Output the (x, y) coordinate of the center of the cell containing the given text.  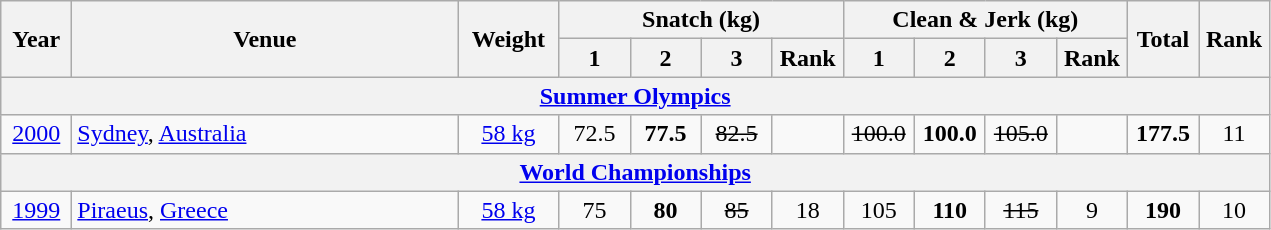
177.5 (1162, 134)
72.5 (594, 134)
Sydney, Australia (265, 134)
82.5 (736, 134)
115 (1020, 210)
Total (1162, 39)
10 (1234, 210)
85 (736, 210)
110 (950, 210)
80 (666, 210)
Weight (508, 39)
2000 (36, 134)
1999 (36, 210)
Clean & Jerk (kg) (985, 20)
105.0 (1020, 134)
105 (878, 210)
190 (1162, 210)
Year (36, 39)
18 (808, 210)
75 (594, 210)
Piraeus, Greece (265, 210)
Venue (265, 39)
World Championships (636, 172)
11 (1234, 134)
Summer Olympics (636, 96)
9 (1092, 210)
Snatch (kg) (701, 20)
77.5 (666, 134)
